Search for the cell housing the specified text and yield its [x, y] center coordinate. 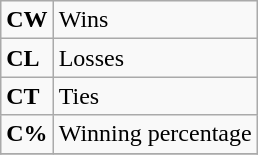
Losses [155, 58]
CW [27, 20]
Winning percentage [155, 134]
Ties [155, 96]
CT [27, 96]
C% [27, 134]
CL [27, 58]
Wins [155, 20]
